Scan for the cell matching the given text and deliver its (X, Y) coordinate at center. 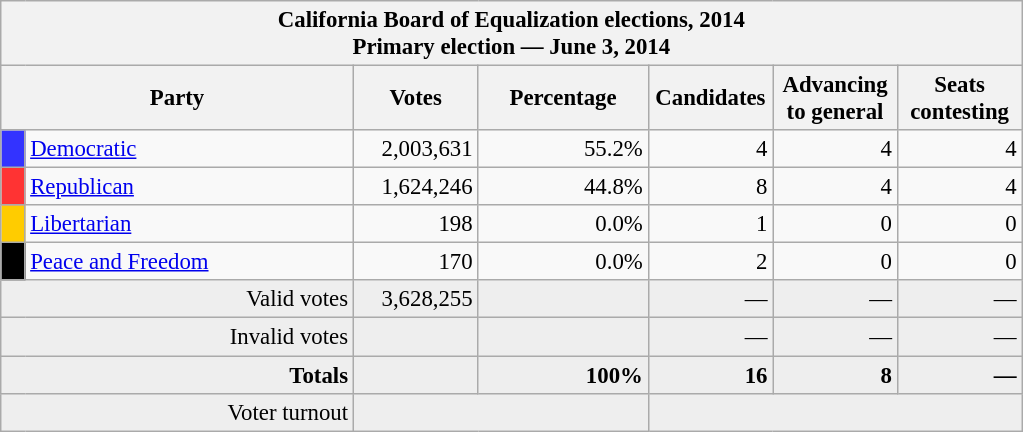
Totals (178, 375)
Seats contesting (960, 98)
Democratic (189, 149)
1,624,246 (416, 187)
3,628,255 (416, 299)
Libertarian (189, 224)
2,003,631 (416, 149)
Peace and Freedom (189, 262)
16 (710, 375)
Valid votes (178, 299)
2 (710, 262)
Percentage (563, 98)
Invalid votes (178, 337)
1 (710, 224)
198 (416, 224)
Advancing to general (836, 98)
Candidates (710, 98)
170 (416, 262)
44.8% (563, 187)
100% (563, 375)
Votes (416, 98)
California Board of Equalization elections, 2014Primary election — June 3, 2014 (512, 34)
Republican (189, 187)
Party (178, 98)
Voter turnout (178, 412)
55.2% (563, 149)
